Return the [x, y] coordinate for the center point of the cell that contains the specified text.  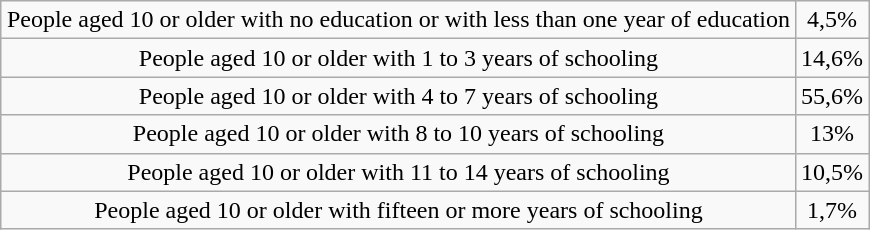
People aged 10 or older with 4 to 7 years of schooling [398, 96]
4,5% [832, 20]
13% [832, 134]
People aged 10 or older with no education or with less than one year of education [398, 20]
55,6% [832, 96]
People aged 10 or older with fifteen or more years of schooling [398, 210]
1,7% [832, 210]
People aged 10 or older with 11 to 14 years of schooling [398, 172]
10,5% [832, 172]
14,6% [832, 58]
People aged 10 or older with 1 to 3 years of schooling [398, 58]
People aged 10 or older with 8 to 10 years of schooling [398, 134]
